Output the [X, Y] coordinate of the center of the cell containing the given text.  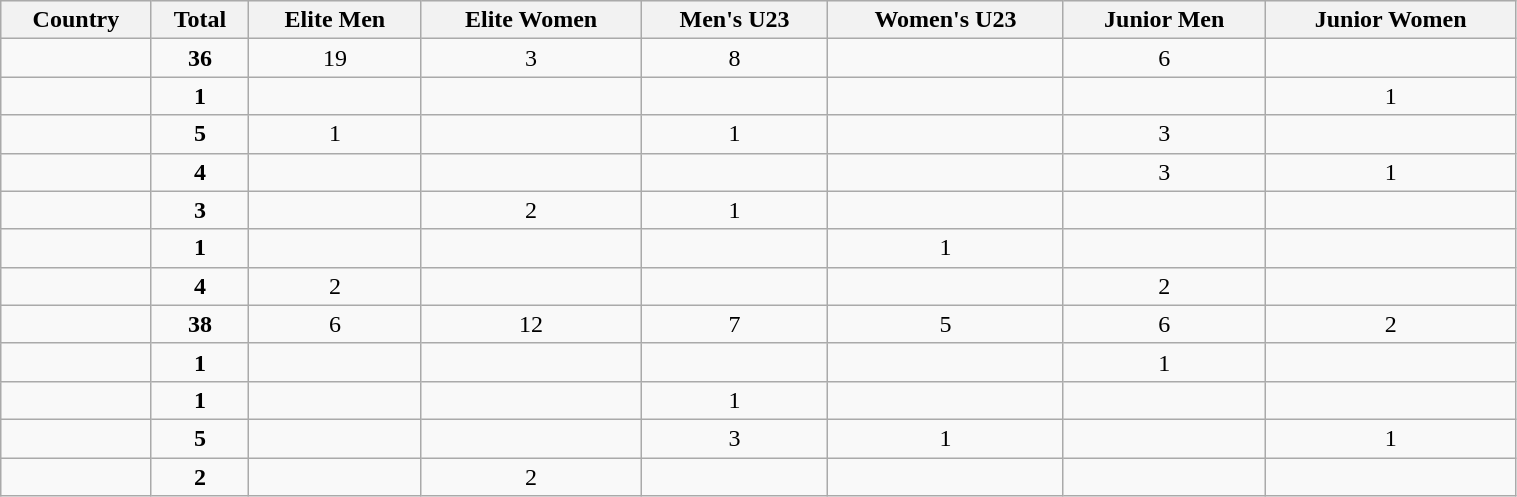
8 [734, 58]
Men's U23 [734, 20]
38 [200, 324]
12 [532, 324]
7 [734, 324]
19 [335, 58]
Country [76, 20]
36 [200, 58]
Elite Men [335, 20]
Total [200, 20]
Junior Women [1390, 20]
Junior Men [1164, 20]
Elite Women [532, 20]
Women's U23 [946, 20]
